Search for the cell housing the specified text and yield its (X, Y) center coordinate. 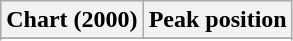
Chart (2000) (72, 20)
Peak position (218, 20)
